Determine the (x, y) coordinate at the center of the cell enclosing the given text.  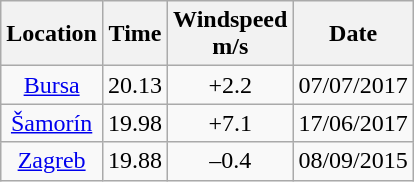
Bursa (52, 85)
Zagreb (52, 161)
–0.4 (230, 161)
Date (353, 34)
Location (52, 34)
20.13 (134, 85)
+2.2 (230, 85)
08/09/2015 (353, 161)
19.98 (134, 123)
19.88 (134, 161)
17/06/2017 (353, 123)
Windspeedm/s (230, 34)
Šamorín (52, 123)
Time (134, 34)
07/07/2017 (353, 85)
+7.1 (230, 123)
